Search for the cell housing the specified text and yield its [x, y] center coordinate. 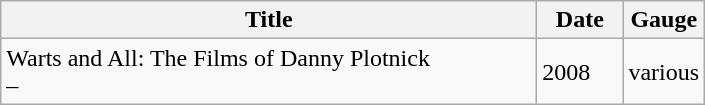
Date [580, 20]
Warts and All: The Films of Danny Plotnick– [269, 72]
various [664, 72]
2008 [580, 72]
Gauge [664, 20]
Title [269, 20]
